Output the [X, Y] coordinate of the center of the cell containing the given text.  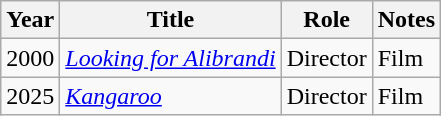
Notes [406, 20]
2025 [30, 96]
Year [30, 20]
Kangaroo [170, 96]
2000 [30, 58]
Role [326, 20]
Title [170, 20]
Looking for Alibrandi [170, 58]
